Return (x, y) of the center of cell containing provided text 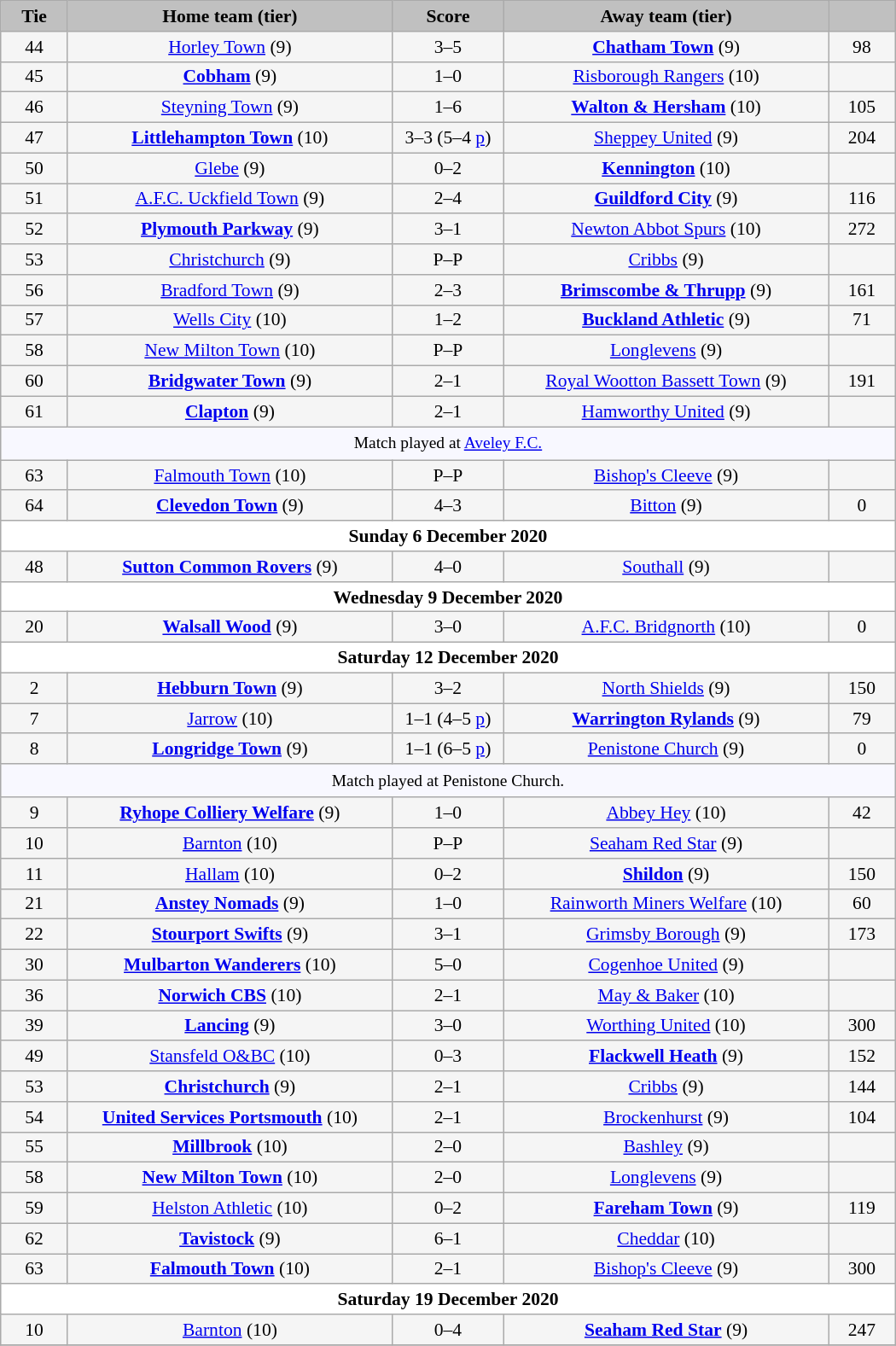
62 (34, 1238)
6–1 (447, 1238)
7 (34, 719)
Grimsby Borough (9) (666, 935)
Tavistock (9) (230, 1238)
2–4 (447, 199)
2 (34, 688)
Sutton Common Rovers (9) (230, 567)
Walton & Hersham (10) (666, 108)
Bashley (9) (666, 1147)
Millbrook (10) (230, 1147)
Abbey Hey (10) (666, 813)
1–6 (447, 108)
Newton Abbot Spurs (10) (666, 230)
North Shields (9) (666, 688)
Norwich CBS (10) (230, 995)
0–3 (447, 1057)
Cheddar (10) (666, 1238)
Littlehampton Town (10) (230, 138)
Worthing United (10) (666, 1026)
11 (34, 874)
116 (862, 199)
4–0 (447, 567)
Brockenhurst (9) (666, 1117)
A.F.C. Bridgnorth (10) (666, 627)
Away team (tier) (666, 16)
1–1 (4–5 p) (447, 719)
64 (34, 506)
Hebburn Town (9) (230, 688)
Match played at Aveley F.C. (448, 444)
49 (34, 1057)
272 (862, 230)
71 (862, 320)
Tie (34, 16)
47 (34, 138)
Plymouth Parkway (9) (230, 230)
Score (447, 16)
0–4 (447, 1330)
Jarrow (10) (230, 719)
42 (862, 813)
104 (862, 1117)
Glebe (9) (230, 168)
61 (34, 411)
Buckland Athletic (9) (666, 320)
Bitton (9) (666, 506)
3–5 (447, 47)
Horley Town (9) (230, 47)
51 (34, 199)
8 (34, 749)
Helston Athletic (10) (230, 1209)
119 (862, 1209)
Brimscombe & Thrupp (9) (666, 290)
2–3 (447, 290)
21 (34, 904)
144 (862, 1087)
3–2 (447, 688)
Clapton (9) (230, 411)
Mulbarton Wanderers (10) (230, 965)
9 (34, 813)
4–3 (447, 506)
79 (862, 719)
3–3 (5–4 p) (447, 138)
Risborough Rangers (10) (666, 77)
Anstey Nomads (9) (230, 904)
191 (862, 382)
1–2 (447, 320)
36 (34, 995)
Match played at Penistone Church. (448, 780)
Saturday 19 December 2020 (448, 1300)
56 (34, 290)
Flackwell Heath (9) (666, 1057)
Fareham Town (9) (666, 1209)
Walsall Wood (9) (230, 627)
Stansfeld O&BC (10) (230, 1057)
Home team (tier) (230, 16)
Hallam (10) (230, 874)
48 (34, 567)
Cobham (9) (230, 77)
45 (34, 77)
Chatham Town (9) (666, 47)
Steyning Town (9) (230, 108)
May & Baker (10) (666, 995)
A.F.C. Uckfield Town (9) (230, 199)
Sunday 6 December 2020 (448, 536)
Warrington Rylands (9) (666, 719)
Cogenhoe United (9) (666, 965)
55 (34, 1147)
Southall (9) (666, 567)
Penistone Church (9) (666, 749)
44 (34, 47)
Kennington (10) (666, 168)
Clevedon Town (9) (230, 506)
98 (862, 47)
247 (862, 1330)
Saturday 12 December 2020 (448, 658)
Ryhope Colliery Welfare (9) (230, 813)
Guildford City (9) (666, 199)
173 (862, 935)
152 (862, 1057)
Lancing (9) (230, 1026)
Hamworthy United (9) (666, 411)
39 (34, 1026)
50 (34, 168)
Rainworth Miners Welfare (10) (666, 904)
Shildon (9) (666, 874)
Longridge Town (9) (230, 749)
Wells City (10) (230, 320)
54 (34, 1117)
Bradford Town (9) (230, 290)
52 (34, 230)
Stourport Swifts (9) (230, 935)
30 (34, 965)
59 (34, 1209)
105 (862, 108)
161 (862, 290)
1–1 (6–5 p) (447, 749)
57 (34, 320)
22 (34, 935)
20 (34, 627)
Royal Wootton Bassett Town (9) (666, 382)
5–0 (447, 965)
204 (862, 138)
Bridgwater Town (9) (230, 382)
United Services Portsmouth (10) (230, 1117)
Wednesday 9 December 2020 (448, 597)
46 (34, 108)
Sheppey United (9) (666, 138)
